Output the [X, Y] coordinate of the center of the cell containing the given text.  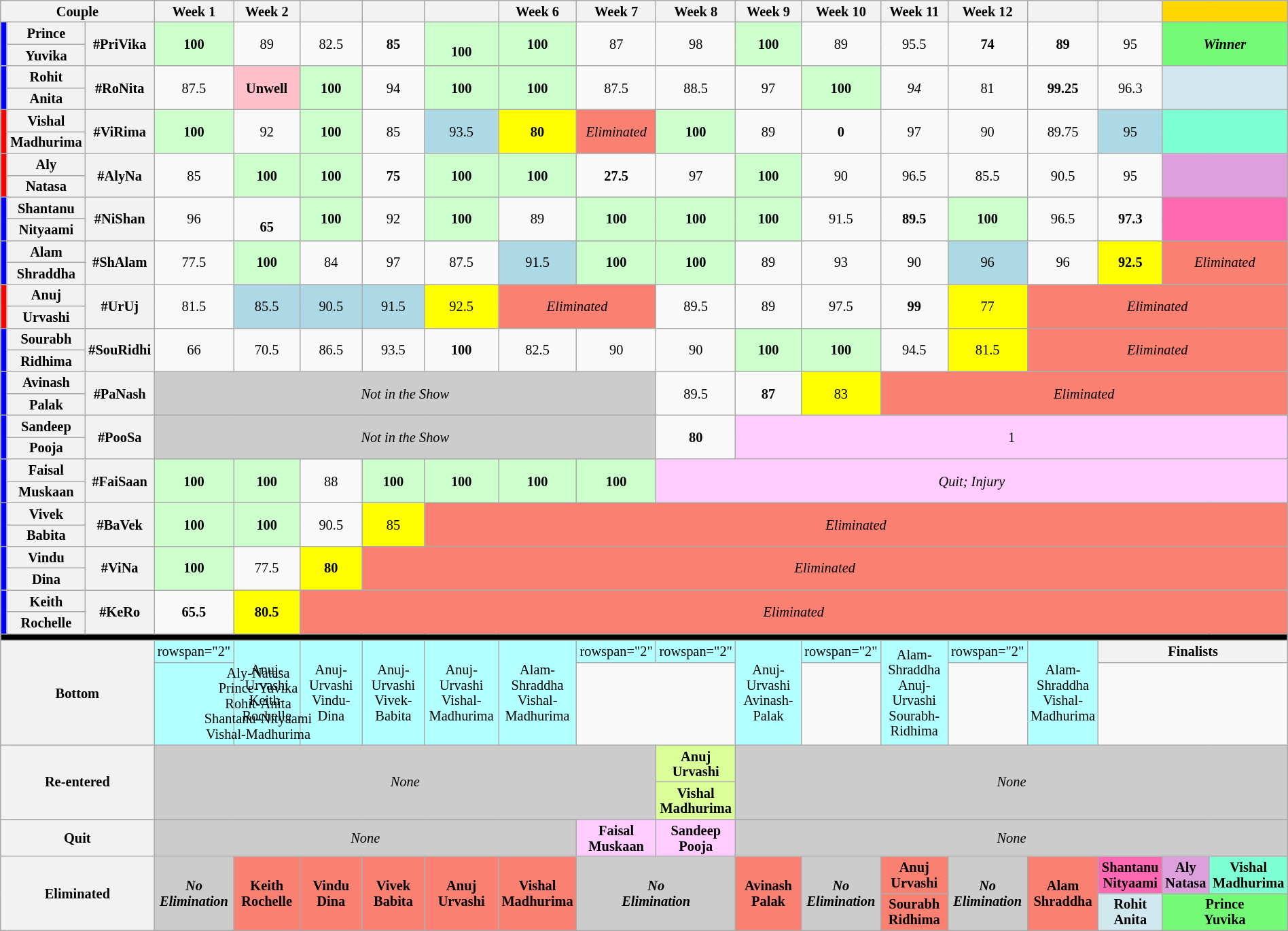
96.3 [1130, 88]
KeithRochelle [266, 894]
75 [393, 175]
Re-entered [77, 782]
84 [331, 262]
Shantanu [46, 208]
65 [266, 219]
VivekBabita [393, 894]
88.5 [696, 88]
AvinashPalak [769, 894]
98 [696, 43]
Keith [46, 601]
SourabhRidhima [914, 911]
RohitAnita [1130, 911]
Sandeep [46, 426]
99.25 [1062, 88]
27.5 [617, 175]
Winner [1226, 43]
Avinash [46, 382]
Dina [46, 579]
Week 11 [914, 11]
Palak [46, 404]
#KeRo [120, 612]
Week 6 [538, 11]
Week 1 [194, 11]
FaisalMuskaan [617, 838]
80.5 [266, 612]
Rohit [46, 77]
Anuj-UrvashiVishal-Madhurima [462, 693]
89.75 [1062, 131]
99 [914, 306]
88 [331, 481]
Natasa [46, 186]
#SouRidhi [120, 350]
Alam-ShraddhaAnuj-UrvashiSourabh-Ridhima [914, 693]
#ViRima [120, 131]
#RoNita [120, 88]
SandeepPooja [696, 838]
Bottom [77, 693]
77 [988, 306]
Week 10 [841, 11]
AlamShraddha [1062, 894]
#ShAlam [120, 262]
Anuj [46, 295]
97.3 [1130, 219]
Anuj-UrvashiAvinash-Palak [769, 693]
#FaiSaan [120, 481]
Yuvika [46, 55]
Couple [77, 11]
Aly [46, 164]
93 [841, 262]
94.5 [914, 350]
#UrUj [120, 306]
Urvashi [46, 317]
Faisal [46, 470]
PrinceYuvika [1226, 911]
#PriVika [120, 43]
66 [194, 350]
Pooja [46, 448]
Finalists [1193, 651]
74 [988, 43]
#BaVek [120, 524]
Sourabh [46, 339]
Week 9 [769, 11]
ShantanuNityaami [1130, 875]
Alam [46, 251]
Quit; Injury [972, 481]
Nityaami [46, 230]
86.5 [331, 350]
#AlyNa [120, 175]
Week 12 [988, 11]
VinduDina [331, 894]
Muskaan [46, 492]
Vindu [46, 557]
Anuj-UrvashiVindu-Dina [331, 693]
Quit [77, 838]
Anita [46, 98]
Vishal [46, 120]
AlyNatasa [1186, 875]
Unwell [266, 88]
0 [841, 131]
81 [988, 88]
Rochelle [46, 623]
Anuj-UrvashiKeith-Rochelle [266, 693]
Week 2 [266, 11]
Ridhima [46, 361]
Shraddha [46, 273]
Aly-NatasaPrince-YuvikaRohit-AnitaShantanu-NityaamiVishal-Madhurima [258, 704]
Prince [46, 33]
Madhurima [46, 142]
70.5 [266, 350]
1 [1012, 437]
97.5 [841, 306]
83 [841, 393]
#PooSa [120, 437]
Week 8 [696, 11]
Vivek [46, 513]
#PaNash [120, 393]
Anuj-UrvashiVivek-Babita [393, 693]
#NiShan [120, 219]
#ViNa [120, 568]
65.5 [194, 612]
95.5 [914, 43]
Babita [46, 535]
Week 7 [617, 11]
